Pinpoint the cell where the given text exists, returning its (X, Y) midpoint coordinate. 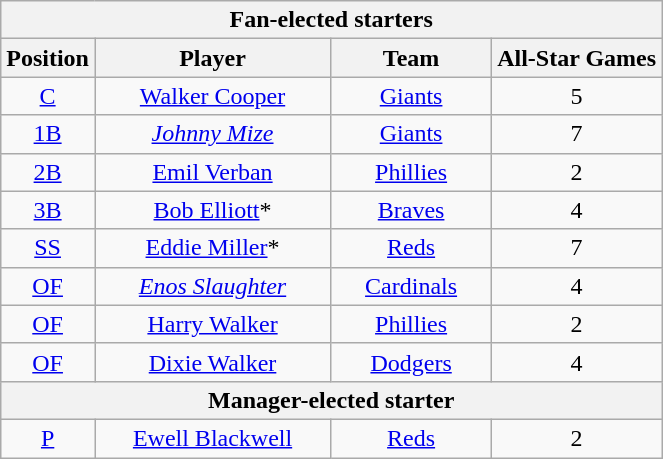
Braves (412, 210)
2B (48, 172)
Johnny Mize (212, 134)
Emil Verban (212, 172)
Bob Elliott* (212, 210)
Dixie Walker (212, 362)
Eddie Miller* (212, 248)
Ewell Blackwell (212, 438)
Harry Walker (212, 324)
SS (48, 248)
Cardinals (412, 286)
5 (577, 96)
3B (48, 210)
Player (212, 58)
Fan-elected starters (332, 20)
Team (412, 58)
1B (48, 134)
All-Star Games (577, 58)
Enos Slaughter (212, 286)
C (48, 96)
Dodgers (412, 362)
P (48, 438)
Manager-elected starter (332, 400)
Position (48, 58)
Walker Cooper (212, 96)
